For the text-containing cell, return its midpoint in [X, Y] coordinate format. 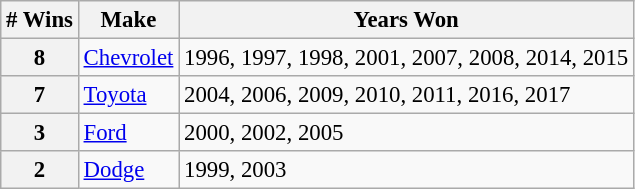
2004, 2006, 2009, 2010, 2011, 2016, 2017 [406, 95]
Ford [128, 133]
# Wins [40, 20]
Toyota [128, 95]
1999, 2003 [406, 170]
7 [40, 95]
2000, 2002, 2005 [406, 133]
2 [40, 170]
3 [40, 133]
Dodge [128, 170]
8 [40, 58]
Make [128, 20]
Years Won [406, 20]
Chevrolet [128, 58]
1996, 1997, 1998, 2001, 2007, 2008, 2014, 2015 [406, 58]
